Search for the cell housing the specified text and yield its (x, y) center coordinate. 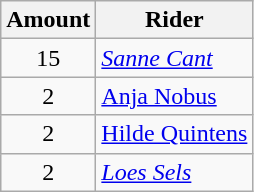
Sanne Cant (174, 58)
Anja Nobus (174, 96)
Loes Sels (174, 172)
Amount (48, 20)
Hilde Quintens (174, 134)
15 (48, 58)
Rider (174, 20)
